Return the [x, y] coordinate for the center point of the cell that contains the specified text.  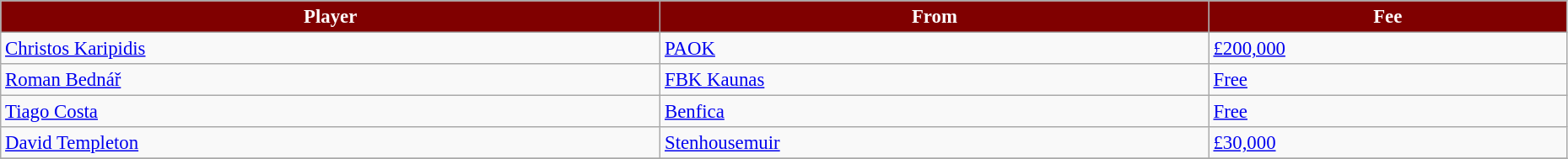
Tiago Costa [331, 112]
FBK Kaunas [935, 80]
Roman Bednář [331, 80]
Player [331, 17]
Christos Karipidis [331, 49]
£200,000 [1387, 49]
£30,000 [1387, 143]
Fee [1387, 17]
Stenhousemuir [935, 143]
Benfica [935, 112]
PAOK [935, 49]
David Templeton [331, 143]
From [935, 17]
